Extract the [X, Y] coordinate from the center of the cell holding the provided text.  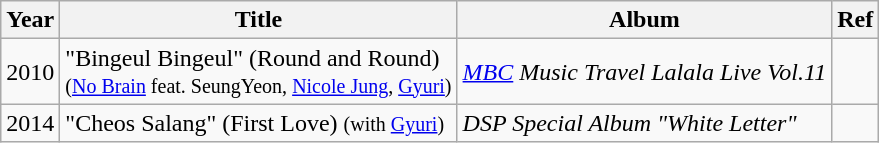
Title [258, 20]
2014 [30, 123]
MBC Music Travel Lalala Live Vol.11 [644, 72]
2010 [30, 72]
"Cheos Salang" (First Love) (with Gyuri) [258, 123]
Year [30, 20]
Ref [856, 20]
DSP Special Album "White Letter" [644, 123]
"Bingeul Bingeul" (Round and Round)(No Brain feat. SeungYeon, Nicole Jung, Gyuri) [258, 72]
Album [644, 20]
